From the cell containing the given text, extract its center point as [x, y] coordinate. 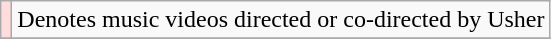
Denotes music videos directed or co-directed by Usher [281, 20]
